Locate the cell with the specified text and output its (X, Y) center coordinate. 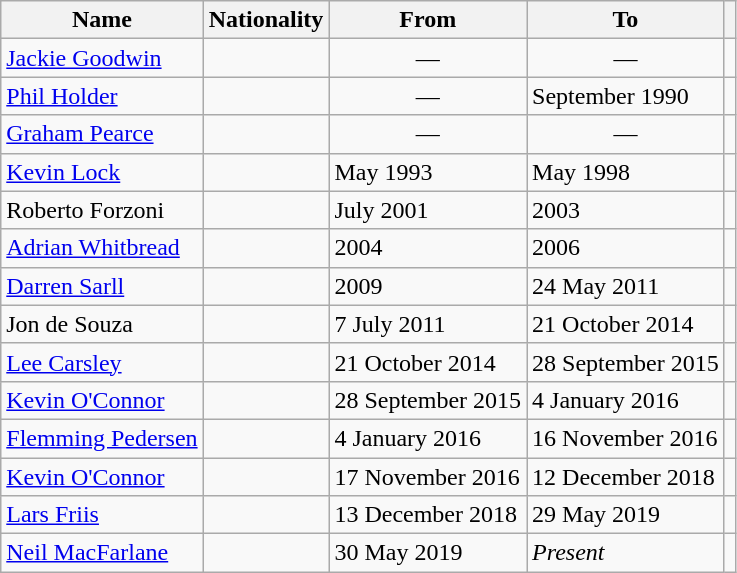
Roberto Forzoni (102, 210)
2004 (428, 248)
2003 (626, 210)
Phil Holder (102, 96)
12 December 2018 (626, 477)
16 November 2016 (626, 438)
Jon de Souza (102, 324)
Flemming Pedersen (102, 438)
Darren Sarll (102, 286)
7 July 2011 (428, 324)
24 May 2011 (626, 286)
Neil MacFarlane (102, 553)
Graham Pearce (102, 134)
17 November 2016 (428, 477)
Adrian Whitbread (102, 248)
2009 (428, 286)
July 2001 (428, 210)
Lars Friis (102, 515)
Present (626, 553)
May 1993 (428, 172)
Nationality (266, 20)
Lee Carsley (102, 362)
Jackie Goodwin (102, 58)
September 1990 (626, 96)
May 1998 (626, 172)
From (428, 20)
29 May 2019 (626, 515)
Name (102, 20)
Kevin Lock (102, 172)
13 December 2018 (428, 515)
30 May 2019 (428, 553)
2006 (626, 248)
To (626, 20)
